Pinpoint the cell where the given text exists, returning its [x, y] midpoint coordinate. 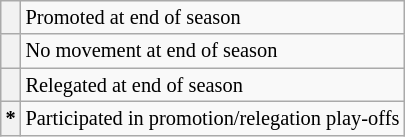
Promoted at end of season [213, 17]
Participated in promotion/relegation play-offs [213, 118]
Relegated at end of season [213, 85]
No movement at end of season [213, 51]
* [11, 118]
